Pinpoint the cell where the given text exists, returning its (x, y) midpoint coordinate. 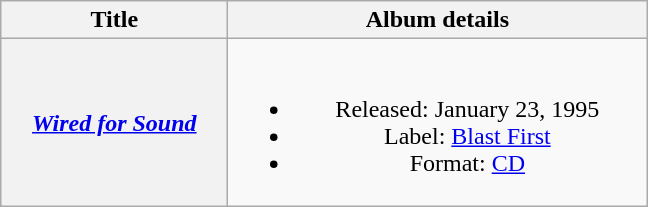
Wired for Sound (114, 122)
Album details (438, 20)
Title (114, 20)
Released: January 23, 1995Label: Blast FirstFormat: CD (438, 122)
